Capture the cell that displays the provided text and extract its (x, y) central coordinate. 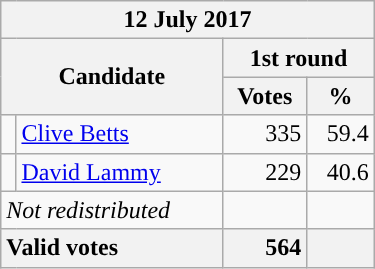
59.4 (340, 134)
40.6 (340, 172)
Clive Betts (120, 134)
Candidate (112, 77)
564 (265, 248)
David Lammy (120, 172)
% (340, 96)
Votes (265, 96)
335 (265, 134)
12 July 2017 (188, 20)
Not redistributed (112, 210)
Valid votes (112, 248)
1st round (298, 58)
229 (265, 172)
